Locate the cell with the specified text and output its (X, Y) center coordinate. 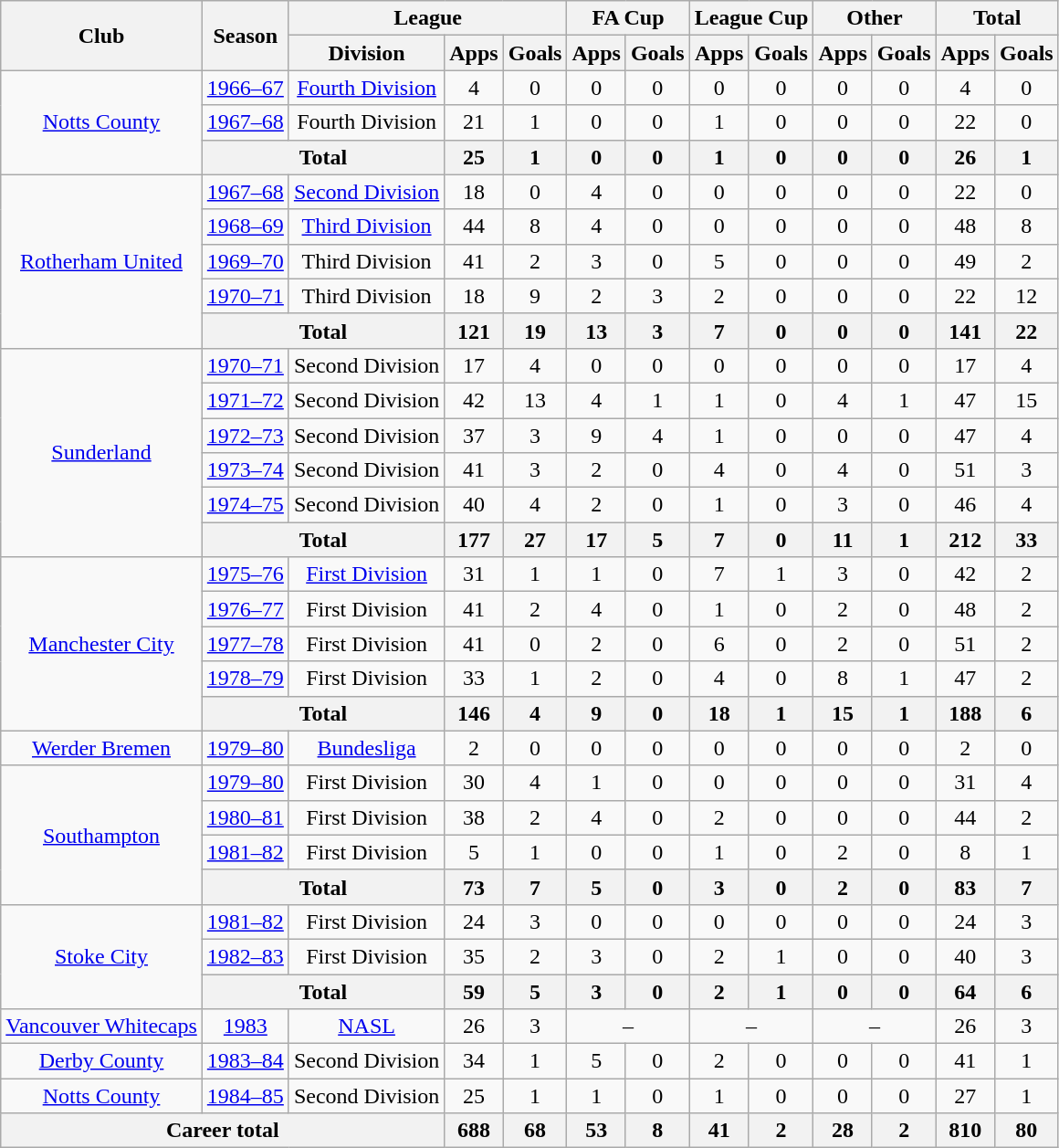
1983 (245, 1027)
Stoke City (102, 956)
Rotherham United (102, 261)
1972–73 (245, 436)
188 (965, 713)
Career total (223, 1131)
49 (965, 261)
Werder Bremen (102, 748)
177 (474, 540)
1980–81 (245, 817)
1968–69 (245, 226)
21 (474, 122)
1974–75 (245, 505)
Southampton (102, 835)
League (427, 18)
59 (474, 991)
83 (965, 887)
53 (596, 1131)
30 (474, 783)
688 (474, 1131)
Season (245, 36)
68 (535, 1131)
11 (843, 540)
Sunderland (102, 452)
810 (965, 1131)
1978–79 (245, 679)
Derby County (102, 1061)
121 (474, 331)
64 (965, 991)
1973–74 (245, 470)
46 (965, 505)
FA Cup (628, 18)
1976–77 (245, 609)
37 (474, 436)
1971–72 (245, 400)
141 (965, 331)
1983–84 (245, 1061)
Division (366, 53)
Club (102, 36)
1984–85 (245, 1096)
212 (965, 540)
Vancouver Whitecaps (102, 1027)
28 (843, 1131)
Other (875, 18)
19 (535, 331)
146 (474, 713)
34 (474, 1061)
League Cup (751, 18)
73 (474, 887)
12 (1026, 296)
35 (474, 956)
38 (474, 817)
1966–67 (245, 88)
Manchester City (102, 644)
1982–83 (245, 956)
NASL (366, 1027)
1975–76 (245, 574)
1969–70 (245, 261)
1977–78 (245, 644)
80 (1026, 1131)
Bundesliga (366, 748)
